Return the (X, Y) coordinate for the center point of the cell that contains the specified text.  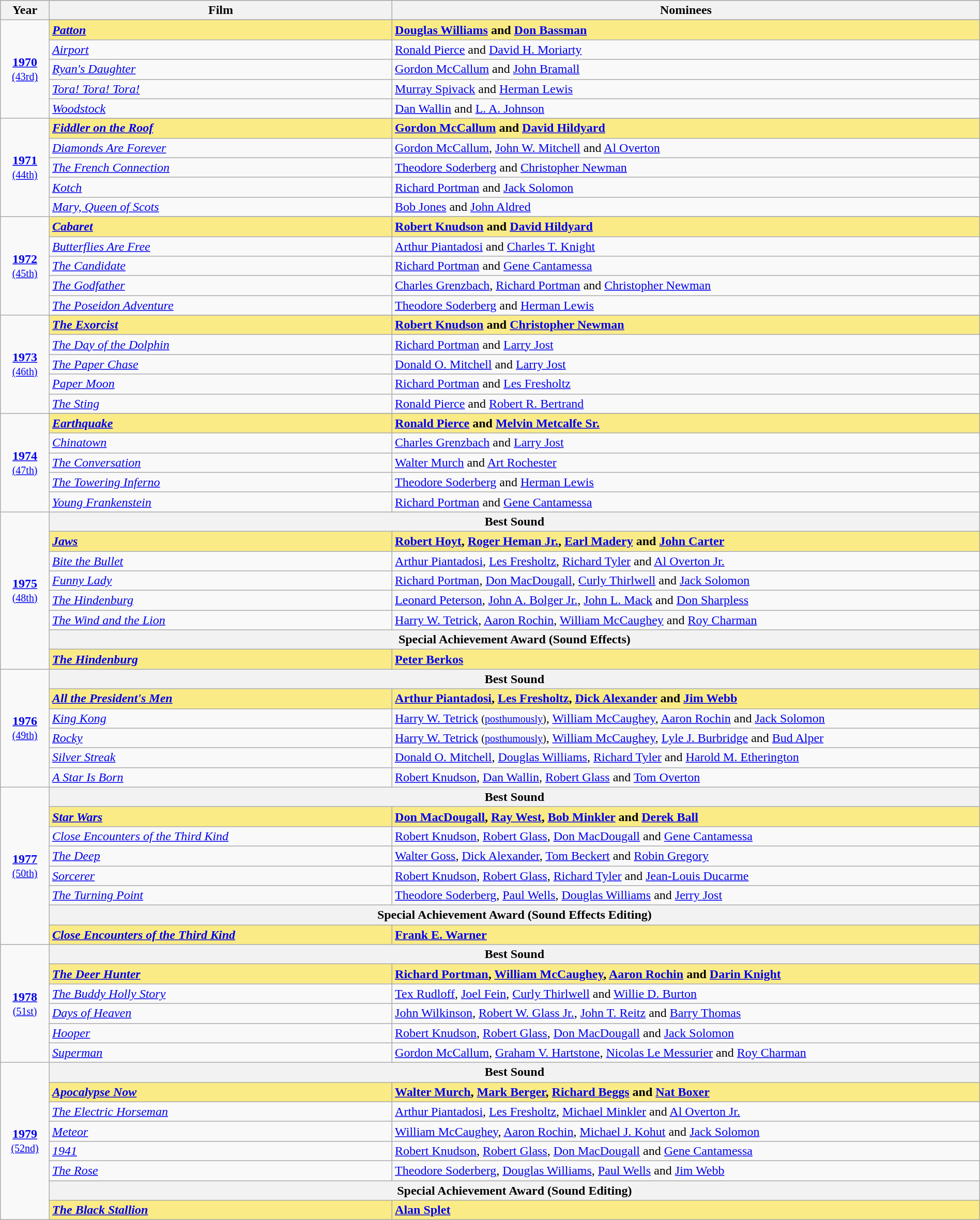
The Sting (220, 404)
Special Achievement Award (Sound Effects) (514, 640)
Richard Portman and Larry Jost (686, 345)
Don MacDougall, Ray West, Bob Minkler and Derek Ball (686, 816)
Nominees (686, 10)
Gordon McCallum, John W. Mitchell and Al Overton (686, 148)
1972(45th) (25, 266)
Richard Portman, William McCaughey, Aaron Rochin and Darin Knight (686, 974)
Arthur Piantadosi, Les Fresholtz, Richard Tyler and Al Overton Jr. (686, 561)
The Buddy Holly Story (220, 994)
Days of Heaven (220, 1013)
1970(43rd) (25, 69)
1941 (220, 1151)
Walter Murch and Art Rochester (686, 462)
Leonard Peterson, John A. Bolger Jr., John L. Mack and Don Sharpless (686, 600)
Donald O. Mitchell, Douglas Williams, Richard Tyler and Harold M. Etherington (686, 758)
Butterflies Are Free (220, 246)
Special Achievement Award (Sound Effects Editing) (514, 915)
The Wind and the Lion (220, 620)
Diamonds Are Forever (220, 148)
Arthur Piantadosi, Les Fresholtz, Dick Alexander and Jim Webb (686, 699)
A Star Is Born (220, 777)
Superman (220, 1053)
Gordon McCallum, Graham V. Hartstone, Nicolas Le Messurier and Roy Charman (686, 1053)
The Poseidon Adventure (220, 305)
The Deer Hunter (220, 974)
Peter Berkos (686, 659)
Year (25, 10)
Apocalypse Now (220, 1092)
Arthur Piantadosi and Charles T. Knight (686, 246)
Gordon McCallum and David Hildyard (686, 128)
Funny Lady (220, 581)
Charles Grenzbach, Richard Portman and Christopher Newman (686, 286)
The French Connection (220, 167)
Special Achievement Award (Sound Editing) (514, 1190)
Bite the Bullet (220, 561)
Robert Hoyt, Roger Heman Jr., Earl Madery and John Carter (686, 541)
Charles Grenzbach and Larry Jost (686, 443)
Film (220, 10)
The Black Stallion (220, 1210)
The Paper Chase (220, 364)
Frank E. Warner (686, 935)
Gordon McCallum and John Bramall (686, 69)
The Day of the Dolphin (220, 345)
The Electric Horseman (220, 1111)
John Wilkinson, Robert W. Glass Jr., John T. Reitz and Barry Thomas (686, 1013)
Kotch (220, 187)
Sorcerer (220, 876)
Cabaret (220, 226)
Robert Knudson, Robert Glass, Don MacDougall and Jack Solomon (686, 1033)
1977(50th) (25, 866)
The Towering Inferno (220, 482)
Airport (220, 50)
The Conversation (220, 462)
Dan Wallin and L. A. Johnson (686, 109)
Harry W. Tetrick (posthumously), William McCaughey, Lyle J. Burbridge and Bud Alper (686, 738)
Jaws (220, 541)
William McCaughey, Aaron Rochin, Michael J. Kohut and Jack Solomon (686, 1131)
The Exorcist (220, 325)
Alan Splet (686, 1210)
Earthquake (220, 423)
Theodore Soderberg, Paul Wells, Douglas Williams and Jerry Jost (686, 895)
Fiddler on the Roof (220, 128)
Mary, Queen of Scots (220, 207)
Ronald Pierce and Robert R. Bertrand (686, 404)
Richard Portman and Les Fresholtz (686, 384)
Donald O. Mitchell and Larry Jost (686, 364)
Paper Moon (220, 384)
Theodore Soderberg and Christopher Newman (686, 167)
Harry W. Tetrick, Aaron Rochin, William McCaughey and Roy Charman (686, 620)
Richard Portman and Jack Solomon (686, 187)
Douglas Williams and Don Bassman (686, 30)
Hooper (220, 1033)
1975(48th) (25, 590)
Ronald Pierce and David H. Moriarty (686, 50)
Patton (220, 30)
1978(51st) (25, 1003)
Tex Rudloff, Joel Fein, Curly Thirlwell and Willie D. Burton (686, 994)
Tora! Tora! Tora! (220, 89)
Harry W. Tetrick (posthumously), William McCaughey, Aaron Rochin and Jack Solomon (686, 718)
Woodstock (220, 109)
The Godfather (220, 286)
1976(49th) (25, 728)
Meteor (220, 1131)
1974(47th) (25, 462)
Silver Streak (220, 758)
The Candidate (220, 266)
Robert Knudson, Robert Glass, Richard Tyler and Jean-Louis Ducarme (686, 876)
Star Wars (220, 816)
Robert Knudson and David Hildyard (686, 226)
Arthur Piantadosi, Les Fresholtz, Michael Minkler and Al Overton Jr. (686, 1111)
Walter Murch, Mark Berger, Richard Beggs and Nat Boxer (686, 1092)
Richard Portman, Don MacDougall, Curly Thirlwell and Jack Solomon (686, 581)
Theodore Soderberg, Douglas Williams, Paul Wells and Jim Webb (686, 1170)
King Kong (220, 718)
Rocky (220, 738)
1973(46th) (25, 364)
Bob Jones and John Aldred (686, 207)
Murray Spivack and Herman Lewis (686, 89)
1971(44th) (25, 167)
Ryan's Daughter (220, 69)
The Rose (220, 1170)
Ronald Pierce and Melvin Metcalfe Sr. (686, 423)
Robert Knudson and Christopher Newman (686, 325)
Robert Knudson, Dan Wallin, Robert Glass and Tom Overton (686, 777)
Walter Goss, Dick Alexander, Tom Beckert and Robin Gregory (686, 856)
Young Frankenstein (220, 502)
The Turning Point (220, 895)
Chinatown (220, 443)
The Deep (220, 856)
All the President's Men (220, 699)
1979(52nd) (25, 1141)
